Determine the [X, Y] coordinate at the center of the cell enclosing the given text.  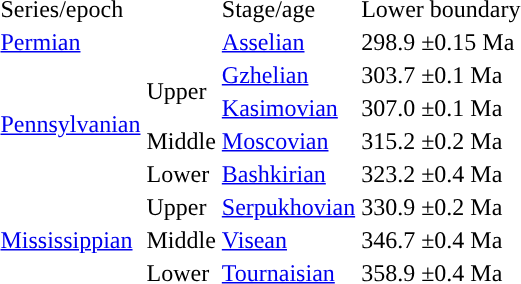
Moscovian [288, 141]
Visean [288, 240]
Serpukhovian [288, 207]
Kasimovian [288, 108]
Lower [181, 174]
Gzhelian [288, 75]
Bashkirian [288, 174]
Asselian [288, 42]
